Detect which cell encompasses the target text, then output its (x, y) center coordinate. 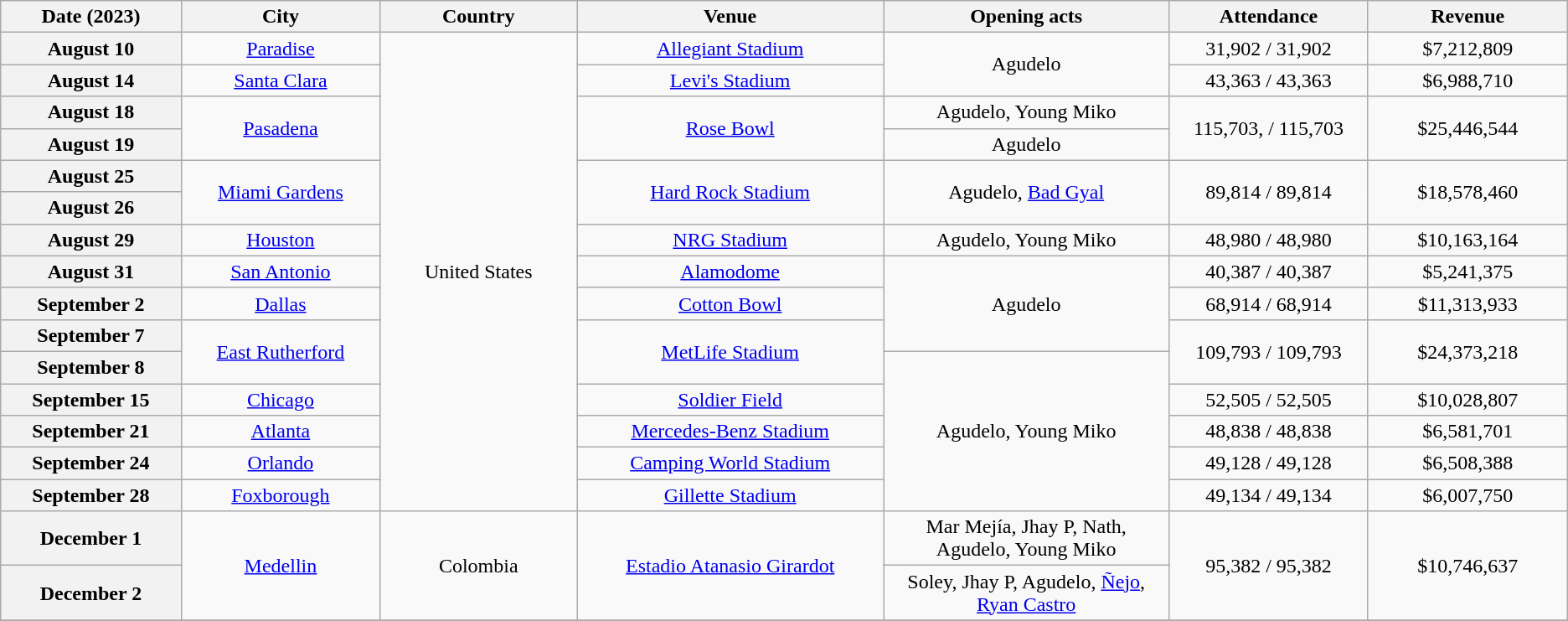
Atlanta (281, 432)
Venue (730, 17)
Soldier Field (730, 400)
40,387 / 40,387 (1269, 272)
$6,581,701 (1467, 432)
Houston (281, 240)
Agudelo, Bad Gyal (1027, 192)
City (281, 17)
United States (479, 272)
$6,508,388 (1467, 463)
August 31 (90, 272)
Allegiant Stadium (730, 49)
Levi's Stadium (730, 80)
September 21 (90, 432)
December 2 (90, 593)
December 1 (90, 538)
43,363 / 43,363 (1269, 80)
MetLife Stadium (730, 351)
$6,007,750 (1467, 495)
Miami Gardens (281, 192)
Country (479, 17)
San Antonio (281, 272)
September 8 (90, 367)
East Rutherford (281, 351)
Date (2023) (90, 17)
49,128 / 49,128 (1269, 463)
Pasadena (281, 128)
Cotton Bowl (730, 303)
Opening acts (1027, 17)
$10,028,807 (1467, 400)
48,838 / 48,838 (1269, 432)
$7,212,809 (1467, 49)
Chicago (281, 400)
September 15 (90, 400)
68,914 / 68,914 (1269, 303)
115,703, / 115,703 (1269, 128)
August 25 (90, 176)
Estadio Atanasio Girardot (730, 566)
Foxborough (281, 495)
Mercedes-Benz Stadium (730, 432)
NRG Stadium (730, 240)
September 7 (90, 335)
August 29 (90, 240)
September 2 (90, 303)
Paradise (281, 49)
Colombia (479, 566)
Revenue (1467, 17)
48,980 / 48,980 (1269, 240)
$10,746,637 (1467, 566)
Attendance (1269, 17)
$24,373,218 (1467, 351)
95,382 / 95,382 (1269, 566)
September 24 (90, 463)
$11,313,933 (1467, 303)
$10,163,164 (1467, 240)
Hard Rock Stadium (730, 192)
Gillette Stadium (730, 495)
$18,578,460 (1467, 192)
Dallas (281, 303)
Camping World Stadium (730, 463)
Medellin (281, 566)
$5,241,375 (1467, 272)
52,505 / 52,505 (1269, 400)
Orlando (281, 463)
Alamodome (730, 272)
August 10 (90, 49)
109,793 / 109,793 (1269, 351)
89,814 / 89,814 (1269, 192)
$25,446,544 (1467, 128)
Rose Bowl (730, 128)
August 26 (90, 208)
Santa Clara (281, 80)
Soley, Jhay P, Agudelo, Ñejo, Ryan Castro (1027, 593)
$6,988,710 (1467, 80)
49,134 / 49,134 (1269, 495)
Mar Mejía, Jhay P, Nath, Agudelo, Young Miko (1027, 538)
August 19 (90, 144)
31,902 / 31,902 (1269, 49)
September 28 (90, 495)
August 14 (90, 80)
August 18 (90, 112)
